From the cell containing the given text, extract its center point as [x, y] coordinate. 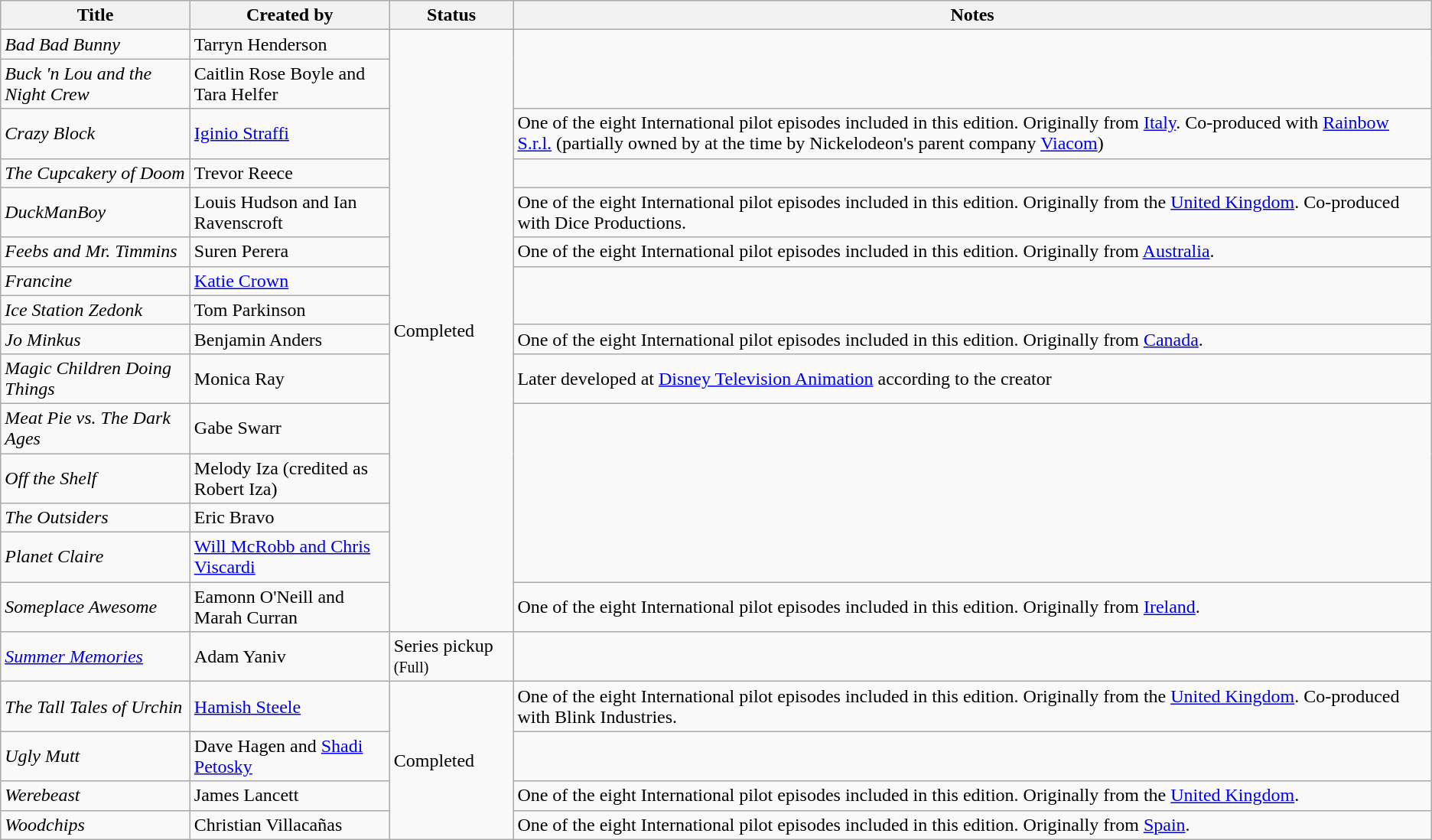
Werebeast [96, 796]
Notes [972, 15]
Crazy Block [96, 133]
Suren Perera [289, 252]
Louis Hudson and Ian Ravenscroft [289, 213]
Series pickup (Full) [451, 656]
One of the eight International pilot episodes included in this edition. Originally from the United Kingdom. Co-produced with Dice Productions. [972, 213]
Ugly Mutt [96, 756]
The Cupcakery of Doom [96, 173]
Jo Minkus [96, 339]
One of the eight International pilot episodes included in this edition. Originally from Australia. [972, 252]
Off the Shelf [96, 477]
Will McRobb and Chris Viscardi [289, 557]
One of the eight International pilot episodes included in this edition. Originally from Ireland. [972, 607]
Trevor Reece [289, 173]
One of the eight International pilot episodes included in this edition. Originally from the United Kingdom. [972, 796]
Status [451, 15]
One of the eight International pilot episodes included in this edition. Originally from Canada. [972, 339]
Benjamin Anders [289, 339]
Summer Memories [96, 656]
Meat Pie vs. The Dark Ages [96, 428]
Planet Claire [96, 557]
Caitlin Rose Boyle and Tara Helfer [289, 84]
Eric Bravo [289, 518]
Ice Station Zedonk [96, 310]
The Outsiders [96, 518]
Monica Ray [289, 378]
Tarryn Henderson [289, 44]
Bad Bad Bunny [96, 44]
Tom Parkinson [289, 310]
Feebs and Mr. Timmins [96, 252]
DuckManBoy [96, 213]
Gabe Swarr [289, 428]
Created by [289, 15]
Dave Hagen and Shadi Petosky [289, 756]
Francine [96, 281]
Melody Iza (credited as Robert Iza) [289, 477]
Later developed at Disney Television Animation according to the creator [972, 378]
Hamish Steele [289, 707]
Buck 'n Lou and the Night Crew [96, 84]
Title [96, 15]
Someplace Awesome [96, 607]
Katie Crown [289, 281]
Woodchips [96, 825]
Christian Villacañas [289, 825]
One of the eight International pilot episodes included in this edition. Originally from the United Kingdom. Co-produced with Blink Industries. [972, 707]
One of the eight International pilot episodes included in this edition. Originally from Spain. [972, 825]
Adam Yaniv [289, 656]
James Lancett [289, 796]
Iginio Straffi [289, 133]
The Tall Tales of Urchin [96, 707]
Eamonn O'Neill and Marah Curran [289, 607]
Magic Children Doing Things [96, 378]
